Determine the [x, y] coordinate at the center of the cell enclosing the given text.  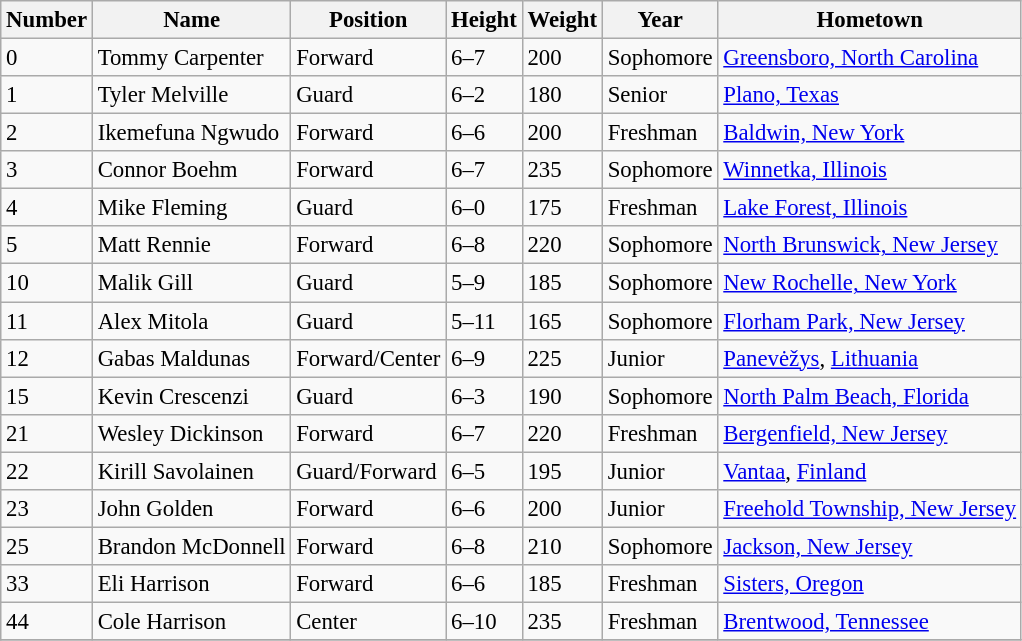
North Palm Beach, Florida [870, 396]
1 [47, 95]
Malik Gill [192, 283]
195 [562, 471]
6–10 [484, 621]
Number [47, 20]
Plano, Texas [870, 95]
Center [368, 621]
Matt Rennie [192, 245]
Tyler Melville [192, 95]
6–9 [484, 358]
180 [562, 95]
175 [562, 208]
5 [47, 245]
6–0 [484, 208]
Forward/Center [368, 358]
6–5 [484, 471]
Baldwin, New York [870, 133]
Lake Forest, Illinois [870, 208]
3 [47, 170]
Sisters, Oregon [870, 584]
4 [47, 208]
210 [562, 546]
15 [47, 396]
44 [47, 621]
5–11 [484, 321]
12 [47, 358]
Guard/Forward [368, 471]
Eli Harrison [192, 584]
Kirill Savolainen [192, 471]
Jackson, New Jersey [870, 546]
Freehold Township, New Jersey [870, 509]
Cole Harrison [192, 621]
25 [47, 546]
225 [562, 358]
Vantaa, Finland [870, 471]
Gabas Maldunas [192, 358]
11 [47, 321]
New Rochelle, New York [870, 283]
North Brunswick, New Jersey [870, 245]
Brentwood, Tennessee [870, 621]
Bergenfield, New Jersey [870, 433]
0 [47, 58]
Year [660, 20]
Alex Mitola [192, 321]
Ikemefuna Ngwudo [192, 133]
6–3 [484, 396]
Connor Boehm [192, 170]
33 [47, 584]
Florham Park, New Jersey [870, 321]
Hometown [870, 20]
Wesley Dickinson [192, 433]
Panevėžys, Lithuania [870, 358]
10 [47, 283]
22 [47, 471]
Name [192, 20]
23 [47, 509]
John Golden [192, 509]
21 [47, 433]
6–2 [484, 95]
Weight [562, 20]
Greensboro, North Carolina [870, 58]
Brandon McDonnell [192, 546]
190 [562, 396]
165 [562, 321]
Kevin Crescenzi [192, 396]
Position [368, 20]
Mike Fleming [192, 208]
Tommy Carpenter [192, 58]
Height [484, 20]
5–9 [484, 283]
Senior [660, 95]
2 [47, 133]
Winnetka, Illinois [870, 170]
